For the text-containing cell, return its midpoint in (X, Y) coordinate format. 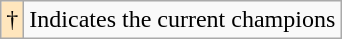
† (12, 20)
Indicates the current champions (182, 20)
